Search for the cell housing the specified text and yield its (x, y) center coordinate. 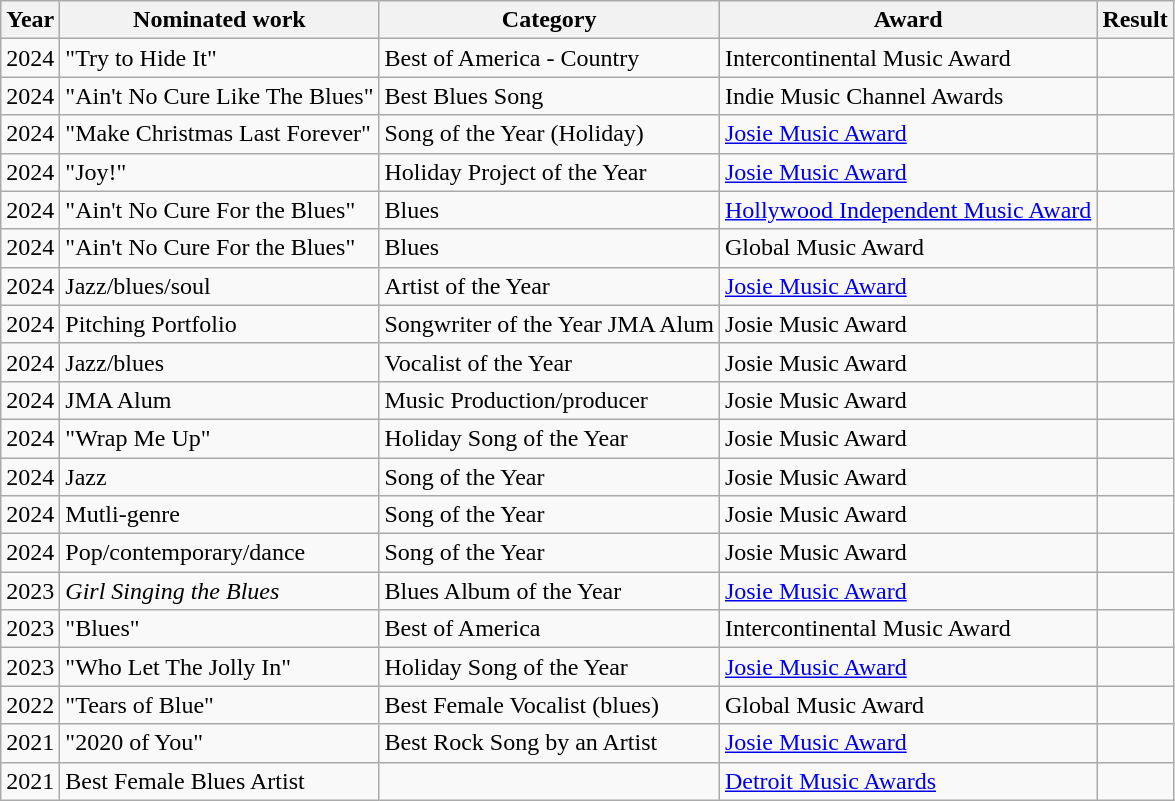
"Wrap Me Up" (220, 438)
2022 (30, 705)
Jazz (220, 477)
Jazz/blues/soul (220, 286)
Hollywood Independent Music Award (908, 210)
Year (30, 20)
Best of America (549, 629)
Detroit Music Awards (908, 781)
"Try to Hide It" (220, 58)
Song of the Year (Holiday) (549, 134)
"Joy!" (220, 172)
Artist of the Year (549, 286)
Best of America - Country (549, 58)
Pop/contemporary/dance (220, 553)
Best Blues Song (549, 96)
Best Rock Song by an Artist (549, 743)
Category (549, 20)
Result (1135, 20)
Nominated work (220, 20)
Mutli-genre (220, 515)
JMA Alum (220, 400)
"Ain't No Cure Like The Blues" (220, 96)
"Who Let The Jolly In" (220, 667)
Songwriter of the Year JMA Alum (549, 324)
"2020 of You" (220, 743)
Vocalist of the Year (549, 362)
Pitching Portfolio (220, 324)
Award (908, 20)
Holiday Project of the Year (549, 172)
Best Female Blues Artist (220, 781)
Best Female Vocalist (blues) (549, 705)
"Make Christmas Last Forever" (220, 134)
"Blues" (220, 629)
Blues Album of the Year (549, 591)
"Tears of Blue" (220, 705)
Jazz/blues (220, 362)
Indie Music Channel Awards (908, 96)
Music Production/producer (549, 400)
Girl Singing the Blues (220, 591)
